From the cell containing the given text, extract its center point as (X, Y) coordinate. 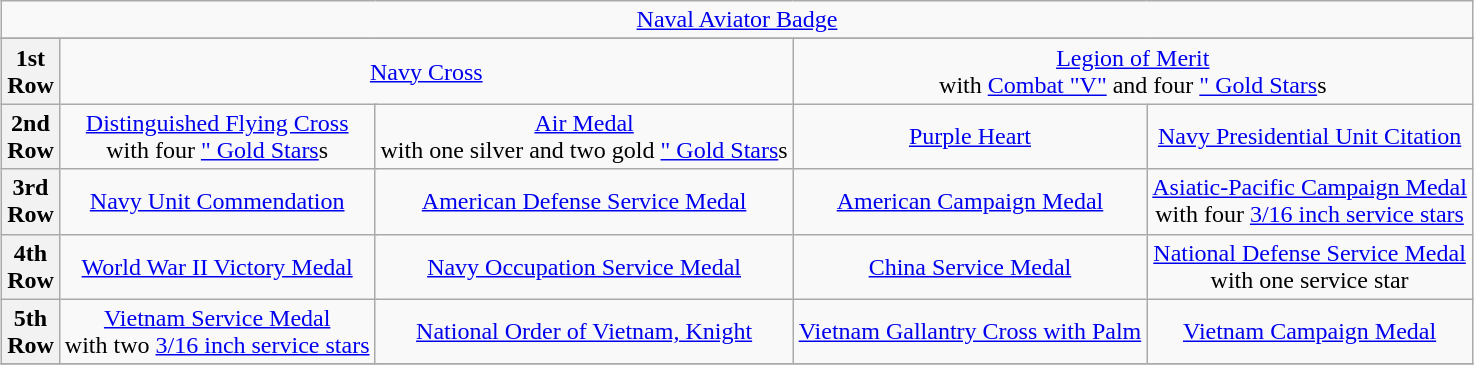
4thRow (31, 266)
3rdRow (31, 202)
Legion of Merit with Combat "V" and four " Gold Starss (1132, 72)
Purple Heart (970, 136)
National Order of Vietnam, Knight (584, 332)
2ndRow (31, 136)
Navy Occupation Service Medal (584, 266)
Navy Cross (426, 72)
World War II Victory Medal (217, 266)
China Service Medal (970, 266)
Vietnam Service Medal with two 3/16 inch service stars (217, 332)
Distinguished Flying Cross with four " Gold Starss (217, 136)
Navy Unit Commendation (217, 202)
American Campaign Medal (970, 202)
5thRow (31, 332)
Vietnam Campaign Medal (1310, 332)
Naval Aviator Badge (738, 20)
Vietnam Gallantry Cross with Palm (970, 332)
Air Medal with one silver and two gold " Gold Starss (584, 136)
American Defense Service Medal (584, 202)
Navy Presidential Unit Citation (1310, 136)
Asiatic-Pacific Campaign Medal with four 3/16 inch service stars (1310, 202)
National Defense Service Medal with one service star (1310, 266)
1stRow (31, 72)
